Provide the [x, y] coordinate of the cell's center where the given text is located.  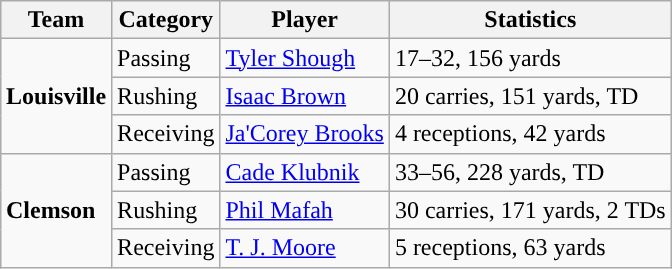
Tyler Shough [304, 58]
5 receptions, 63 yards [530, 248]
20 carries, 151 yards, TD [530, 96]
Phil Mafah [304, 210]
30 carries, 171 yards, 2 TDs [530, 210]
Cade Klubnik [304, 172]
Clemson [56, 210]
T. J. Moore [304, 248]
Isaac Brown [304, 96]
Louisville [56, 96]
Ja'Corey Brooks [304, 134]
33–56, 228 yards, TD [530, 172]
Statistics [530, 20]
17–32, 156 yards [530, 58]
4 receptions, 42 yards [530, 134]
Player [304, 20]
Category [166, 20]
Team [56, 20]
